Return the (X, Y) coordinate for the center point of the cell that contains the specified text.  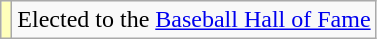
Elected to the Baseball Hall of Fame (194, 20)
